Detect which cell encompasses the target text, then output its [X, Y] center coordinate. 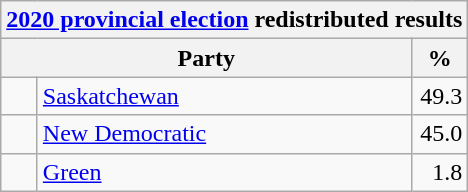
49.3 [440, 96]
% [440, 58]
1.8 [440, 172]
Party [206, 58]
Green [224, 172]
Saskatchewan [224, 96]
2020 provincial election redistributed results [234, 20]
New Democratic [224, 134]
45.0 [440, 134]
